Extract the [X, Y] coordinate from the center of the cell holding the provided text.  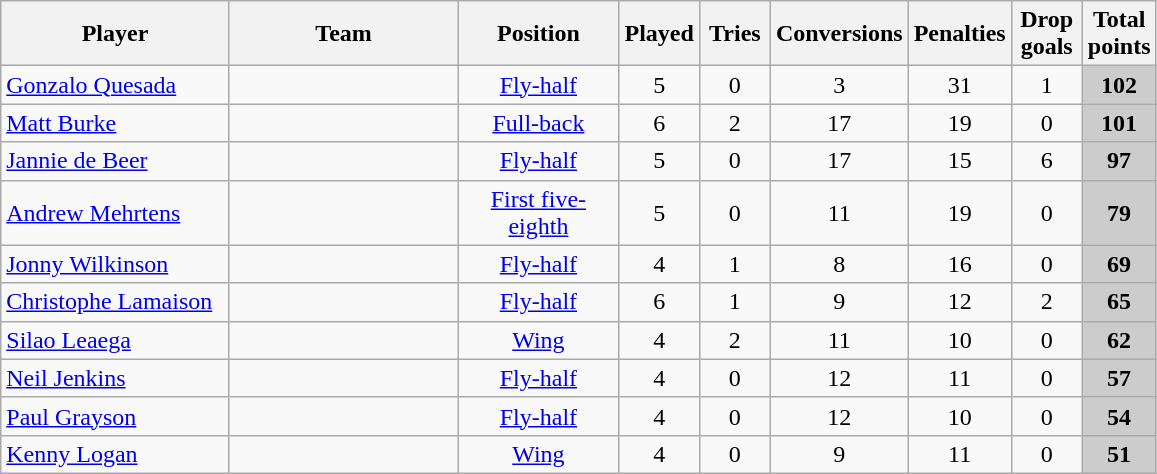
Silao Leaega [116, 340]
62 [1119, 340]
Kenny Logan [116, 454]
Paul Grayson [116, 416]
15 [960, 161]
65 [1119, 302]
3 [839, 85]
8 [839, 264]
Neil Jenkins [116, 378]
97 [1119, 161]
Jannie de Beer [116, 161]
Played [659, 34]
Drop goals [1046, 34]
Jonny Wilkinson [116, 264]
16 [960, 264]
Player [116, 34]
Total points [1119, 34]
Tries [734, 34]
51 [1119, 454]
Christophe Lamaison [116, 302]
Gonzalo Quesada [116, 85]
101 [1119, 123]
79 [1119, 212]
57 [1119, 378]
First five-eighth [538, 212]
Full-back [538, 123]
Andrew Mehrtens [116, 212]
31 [960, 85]
Team [344, 34]
Conversions [839, 34]
Penalties [960, 34]
Position [538, 34]
102 [1119, 85]
Matt Burke [116, 123]
69 [1119, 264]
54 [1119, 416]
